Provide the [x, y] coordinate of the cell's center where the given text is located.  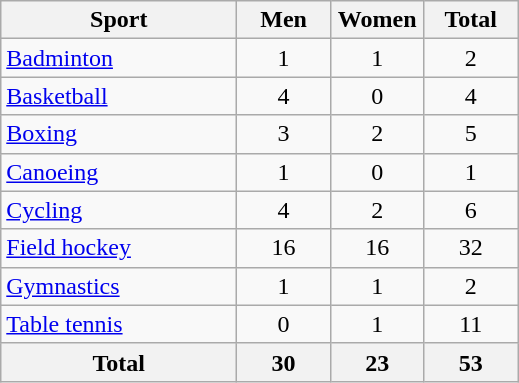
3 [284, 134]
Sport [119, 20]
32 [471, 248]
Men [284, 20]
Canoeing [119, 172]
23 [377, 362]
Badminton [119, 58]
30 [284, 362]
Basketball [119, 96]
53 [471, 362]
Field hockey [119, 248]
5 [471, 134]
Women [377, 20]
Boxing [119, 134]
Gymnastics [119, 286]
6 [471, 210]
Cycling [119, 210]
11 [471, 324]
Table tennis [119, 324]
